From the cell containing the given text, extract its center point as [X, Y] coordinate. 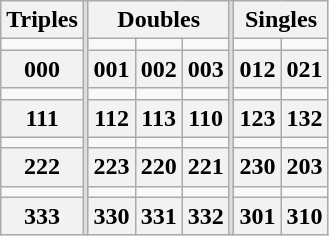
310 [304, 216]
111 [42, 118]
Doubles [158, 20]
Singles [281, 20]
123 [258, 118]
Triples [42, 20]
331 [158, 216]
132 [304, 118]
012 [258, 69]
000 [42, 69]
001 [112, 69]
301 [258, 216]
222 [42, 167]
220 [158, 167]
021 [304, 69]
223 [112, 167]
330 [112, 216]
333 [42, 216]
332 [206, 216]
113 [158, 118]
112 [112, 118]
003 [206, 69]
230 [258, 167]
110 [206, 118]
002 [158, 69]
221 [206, 167]
203 [304, 167]
